Provide the (x, y) coordinate of the cell's center where the given text is located.  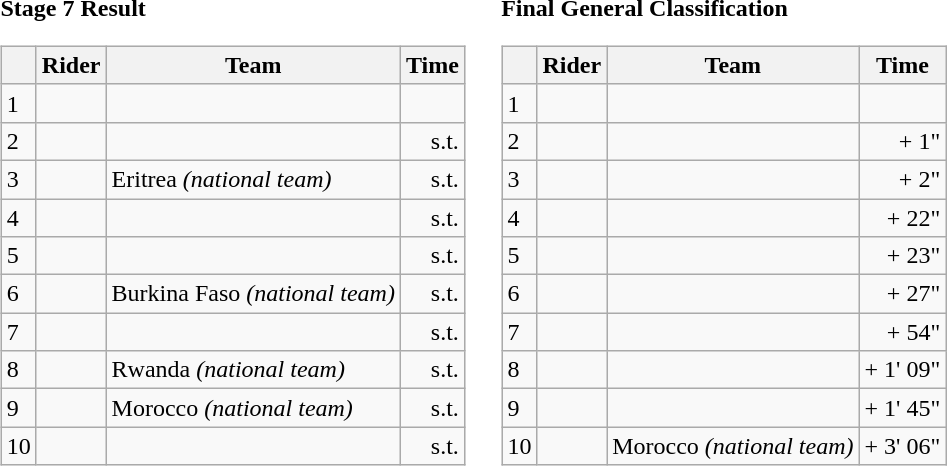
+ 2" (902, 179)
+ 1' 45" (902, 408)
Eritrea (national team) (253, 179)
+ 1" (902, 141)
+ 27" (902, 294)
+ 3' 06" (902, 446)
+ 23" (902, 256)
Rwanda (national team) (253, 370)
+ 22" (902, 217)
+ 1' 09" (902, 370)
Burkina Faso (national team) (253, 294)
+ 54" (902, 332)
